Find where the given text appears and provide that cell's center as [x, y] coordinate. 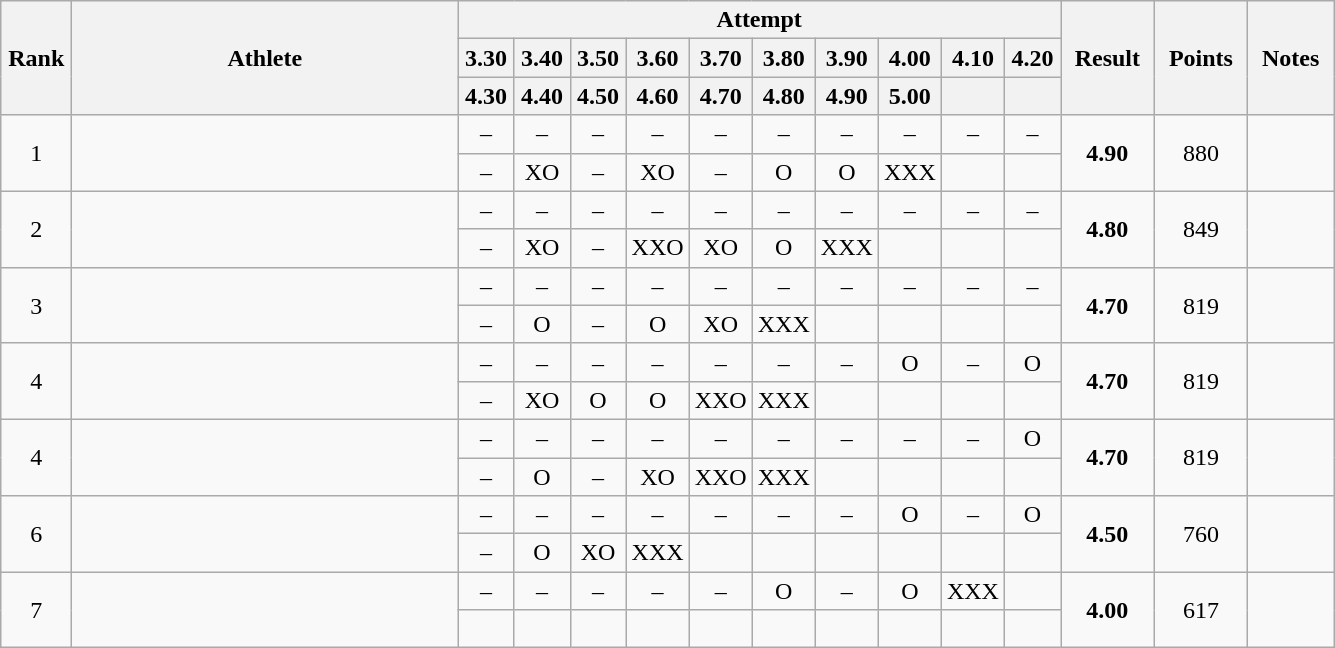
760 [1201, 534]
617 [1201, 610]
4.10 [972, 58]
Rank [36, 58]
3.70 [720, 58]
4.30 [486, 96]
Points [1201, 58]
Notes [1291, 58]
4.40 [542, 96]
1 [36, 153]
880 [1201, 153]
Attempt [760, 20]
3.60 [658, 58]
3.30 [486, 58]
3.80 [784, 58]
Athlete [265, 58]
Result [1108, 58]
3 [36, 305]
4.60 [658, 96]
5.00 [910, 96]
4.20 [1032, 58]
3.50 [598, 58]
2 [36, 229]
849 [1201, 229]
3.90 [846, 58]
3.40 [542, 58]
6 [36, 534]
7 [36, 610]
